Find where the given text appears and provide that cell's center as (x, y) coordinate. 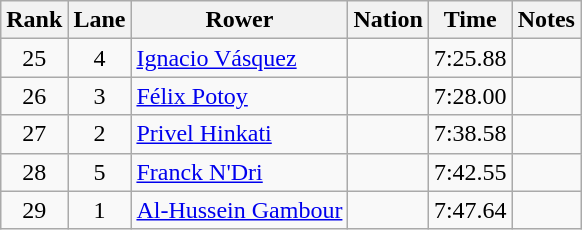
3 (100, 96)
Privel Hinkati (240, 134)
7:42.55 (470, 172)
29 (34, 210)
4 (100, 58)
25 (34, 58)
7:25.88 (470, 58)
Nation (388, 20)
Félix Potoy (240, 96)
28 (34, 172)
Lane (100, 20)
Franck N'Dri (240, 172)
7:38.58 (470, 134)
2 (100, 134)
27 (34, 134)
5 (100, 172)
Rower (240, 20)
7:28.00 (470, 96)
Al-Hussein Gambour (240, 210)
Rank (34, 20)
Notes (546, 20)
1 (100, 210)
26 (34, 96)
Ignacio Vásquez (240, 58)
7:47.64 (470, 210)
Time (470, 20)
